Scan for the cell matching the given text and deliver its [x, y] coordinate at center. 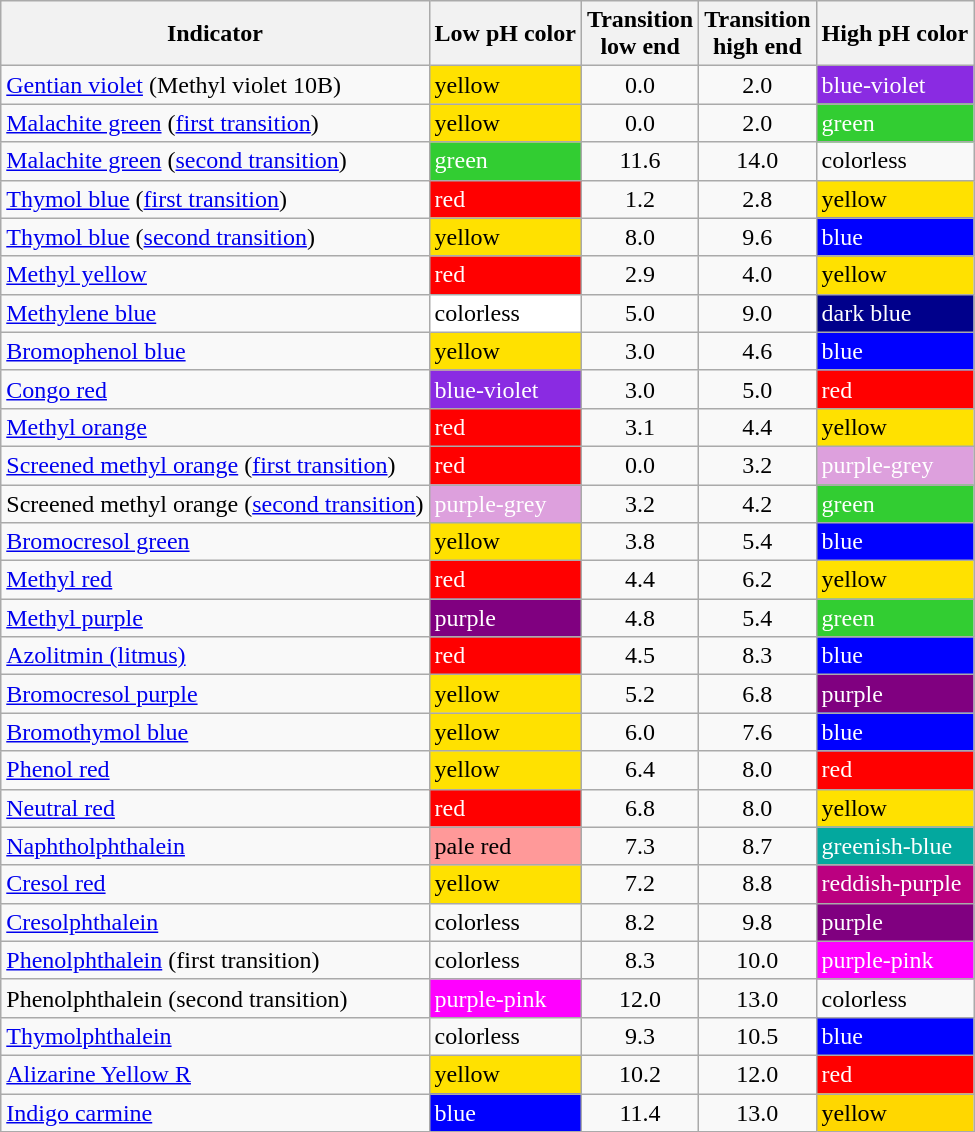
14.0 [758, 161]
Gentian violet (Methyl violet 10B) [215, 85]
Methylene blue [215, 313]
Transitionhigh end [758, 34]
Malachite green (first transition) [215, 123]
7.2 [640, 884]
Methyl orange [215, 427]
11.4 [640, 1113]
Thymolphthalein [215, 1036]
6.4 [640, 770]
Phenolphthalein (first transition) [215, 960]
Azolitmin (litmus) [215, 656]
Methyl purple [215, 618]
2.8 [758, 199]
dark blue [895, 313]
8.7 [758, 846]
Neutral red [215, 808]
6.2 [758, 580]
4.0 [758, 275]
Congo red [215, 389]
Methyl red [215, 580]
reddish-purple [895, 884]
Bromothymol blue [215, 732]
7.3 [640, 846]
Alizarine Yellow R [215, 1074]
High pH color [895, 34]
Phenolphthalein (second transition) [215, 998]
11.6 [640, 161]
4.2 [758, 503]
9.6 [758, 237]
1.2 [640, 199]
9.0 [758, 313]
Thymol blue (first transition) [215, 199]
8.8 [758, 884]
Cresol red [215, 884]
Bromophenol blue [215, 351]
3.8 [640, 542]
7.6 [758, 732]
4.5 [640, 656]
9.8 [758, 922]
6.0 [640, 732]
10.2 [640, 1074]
Malachite green (second transition) [215, 161]
Cresolphthalein [215, 922]
Bromocresol purple [215, 694]
9.3 [640, 1036]
pale red [505, 846]
Screened methyl orange (first transition) [215, 465]
Screened methyl orange (second transition) [215, 503]
Indicator [215, 34]
Low pH color [505, 34]
Thymol blue (second transition) [215, 237]
greenish-blue [895, 846]
Naphtholphthalein [215, 846]
10.0 [758, 960]
Bromocresol green [215, 542]
4.6 [758, 351]
Methyl yellow [215, 275]
4.8 [640, 618]
10.5 [758, 1036]
3.1 [640, 427]
Indigo carmine [215, 1113]
5.2 [640, 694]
2.9 [640, 275]
8.2 [640, 922]
Phenol red [215, 770]
Transitionlow end [640, 34]
